Detect which cell encompasses the target text, then output its (x, y) center coordinate. 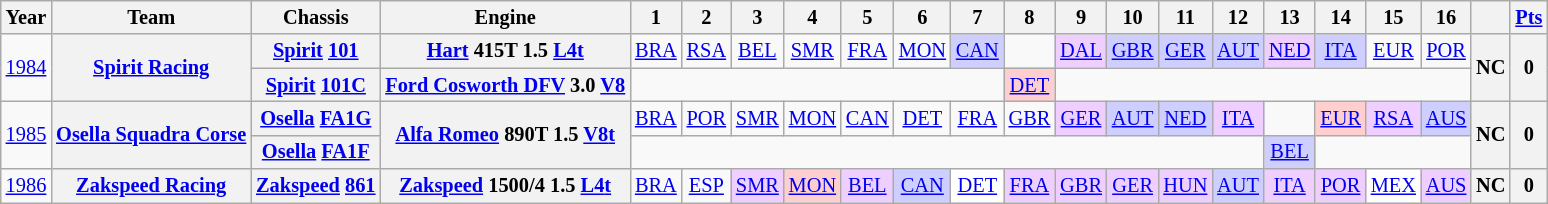
Zakspeed Racing (151, 186)
Osella Squadra Corse (151, 134)
1985 (26, 134)
1 (656, 17)
2 (706, 17)
1984 (26, 68)
Hart 415T 1.5 L4t (505, 51)
Zakspeed 861 (316, 186)
MEX (1394, 186)
6 (922, 17)
10 (1133, 17)
12 (1238, 17)
Pts (1528, 17)
HUN (1185, 186)
DAL (1081, 51)
3 (758, 17)
Spirit 101C (316, 85)
Alfa Romeo 890T 1.5 V8t (505, 134)
ESP (706, 186)
5 (868, 17)
14 (1340, 17)
Osella FA1F (316, 152)
Spirit 101 (316, 51)
7 (978, 17)
Ford Cosworth DFV 3.0 V8 (505, 85)
16 (1446, 17)
Zakspeed 1500/4 1.5 L4t (505, 186)
15 (1394, 17)
Team (151, 17)
Osella FA1G (316, 118)
Chassis (316, 17)
4 (812, 17)
Spirit Racing (151, 68)
1986 (26, 186)
8 (1030, 17)
Engine (505, 17)
11 (1185, 17)
Year (26, 17)
13 (1290, 17)
9 (1081, 17)
